Scan for the cell matching the given text and deliver its [X, Y] coordinate at center. 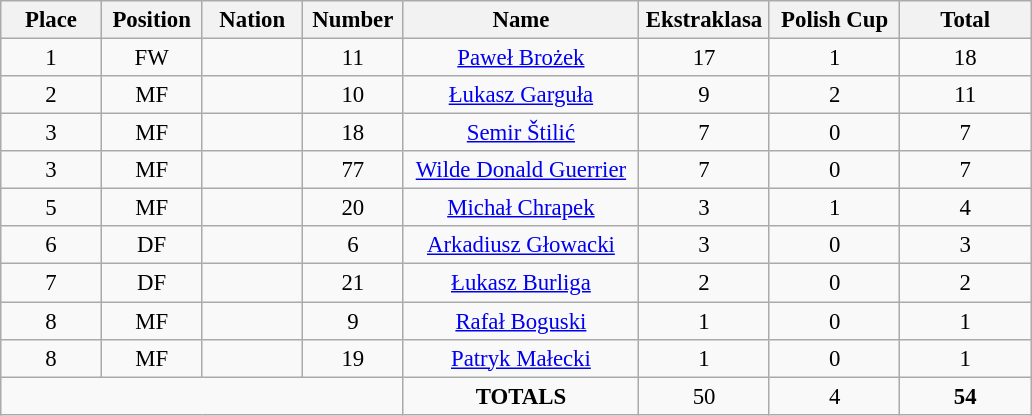
Position [152, 20]
Michał Chrapek [521, 208]
Nation [252, 20]
Wilde Donald Guerrier [521, 170]
TOTALS [521, 396]
Patryk Małecki [521, 358]
FW [152, 58]
Ekstraklasa [704, 20]
Łukasz Burliga [521, 283]
20 [354, 208]
Total [966, 20]
50 [704, 396]
Semir Štilić [521, 133]
Paweł Brożek [521, 58]
10 [354, 95]
19 [354, 358]
Łukasz Garguła [521, 95]
54 [966, 396]
Place [52, 20]
Arkadiusz Głowacki [521, 245]
5 [52, 208]
Rafał Boguski [521, 321]
17 [704, 58]
21 [354, 283]
77 [354, 170]
Name [521, 20]
Polish Cup [834, 20]
Number [354, 20]
